For the text-containing cell, return its midpoint in (x, y) coordinate format. 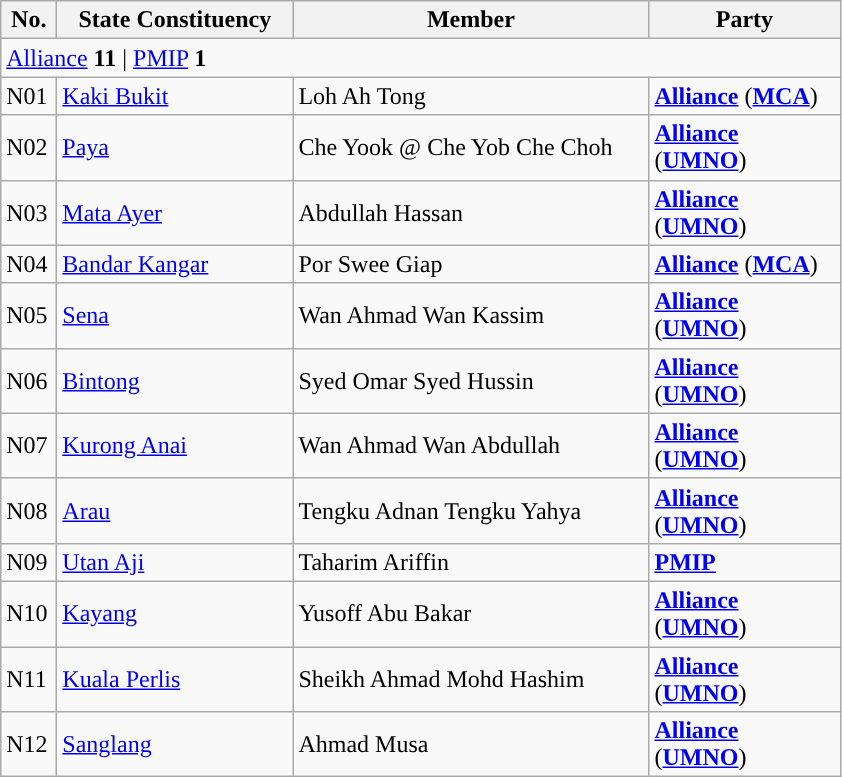
State Constituency (175, 20)
Abdullah Hassan (471, 212)
N04 (29, 264)
Kurong Anai (175, 446)
N02 (29, 148)
Utan Aji (175, 562)
Paya (175, 148)
Sheikh Ahmad Mohd Hashim (471, 678)
Sena (175, 316)
Mata Ayer (175, 212)
Loh Ah Tong (471, 96)
No. (29, 20)
N10 (29, 614)
Por Swee Giap (471, 264)
Bintong (175, 380)
Party (744, 20)
N03 (29, 212)
N08 (29, 510)
Wan Ahmad Wan Abdullah (471, 446)
Kaki Bukit (175, 96)
PMIP (744, 562)
Yusoff Abu Bakar (471, 614)
Taharim Ariffin (471, 562)
Kuala Perlis (175, 678)
N11 (29, 678)
N05 (29, 316)
Alliance 11 | PMIP 1 (420, 58)
Che Yook @ Che Yob Che Choh (471, 148)
Syed Omar Syed Hussin (471, 380)
N07 (29, 446)
Ahmad Musa (471, 744)
N06 (29, 380)
Member (471, 20)
Wan Ahmad Wan Kassim (471, 316)
Sanglang (175, 744)
Arau (175, 510)
N09 (29, 562)
N12 (29, 744)
Bandar Kangar (175, 264)
Kayang (175, 614)
N01 (29, 96)
Tengku Adnan Tengku Yahya (471, 510)
